Output the [X, Y] coordinate of the center of the cell containing the given text.  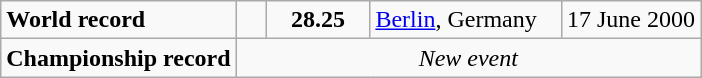
Championship record [118, 58]
28.25 [318, 20]
World record [118, 20]
17 June 2000 [630, 20]
Berlin, Germany [466, 20]
New event [468, 58]
